Provide the (x, y) coordinate of the cell's center where the given text is located.  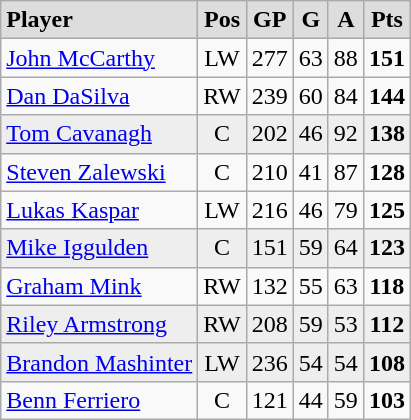
A (346, 20)
92 (346, 134)
121 (270, 400)
208 (270, 324)
236 (270, 362)
G (310, 20)
Mike Iggulden (100, 248)
239 (270, 96)
210 (270, 172)
Tom Cavanagh (100, 134)
44 (310, 400)
88 (346, 58)
55 (310, 286)
84 (346, 96)
Riley Armstrong (100, 324)
87 (346, 172)
Pts (386, 20)
Pos (222, 20)
138 (386, 134)
118 (386, 286)
Dan DaSilva (100, 96)
Player (100, 20)
GP (270, 20)
John McCarthy (100, 58)
Lukas Kaspar (100, 210)
144 (386, 96)
41 (310, 172)
103 (386, 400)
125 (386, 210)
108 (386, 362)
53 (346, 324)
202 (270, 134)
Brandon Mashinter (100, 362)
Benn Ferriero (100, 400)
Steven Zalewski (100, 172)
79 (346, 210)
216 (270, 210)
Graham Mink (100, 286)
64 (346, 248)
112 (386, 324)
277 (270, 58)
132 (270, 286)
128 (386, 172)
60 (310, 96)
123 (386, 248)
